Locate the cell with the specified text and output its [X, Y] center coordinate. 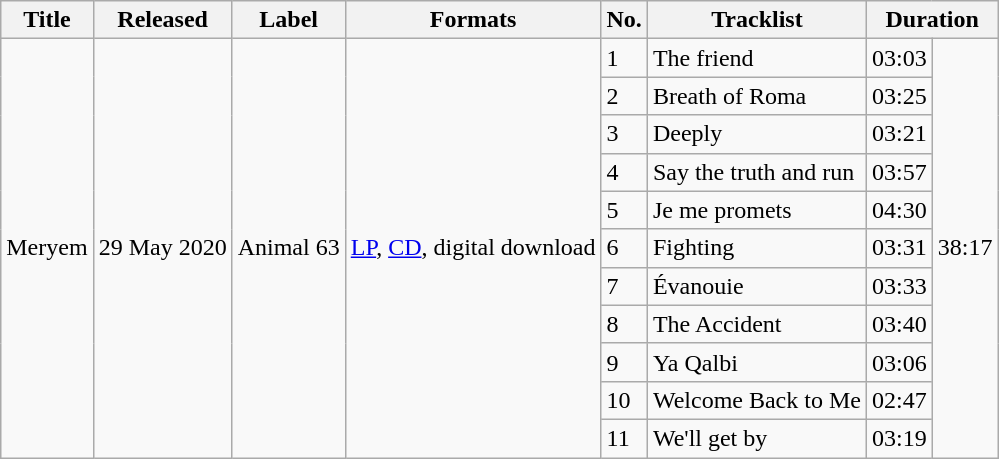
Évanouie [756, 286]
38:17 [965, 248]
10 [624, 400]
The friend [756, 58]
11 [624, 438]
03:25 [899, 96]
03:31 [899, 248]
No. [624, 20]
Title [47, 20]
Breath of Roma [756, 96]
Ya Qalbi [756, 362]
9 [624, 362]
03:06 [899, 362]
03:19 [899, 438]
We'll get by [756, 438]
Say the truth and run [756, 172]
03:33 [899, 286]
Fighting [756, 248]
Tracklist [756, 20]
Meryem [47, 248]
1 [624, 58]
Formats [473, 20]
Duration [932, 20]
Je me promets [756, 210]
03:40 [899, 324]
Deeply [756, 134]
Welcome Back to Me [756, 400]
Label [288, 20]
04:30 [899, 210]
5 [624, 210]
7 [624, 286]
03:03 [899, 58]
03:21 [899, 134]
4 [624, 172]
02:47 [899, 400]
The Accident [756, 324]
8 [624, 324]
29 May 2020 [162, 248]
3 [624, 134]
03:57 [899, 172]
Animal 63 [288, 248]
Released [162, 20]
LP, CD, digital download [473, 248]
6 [624, 248]
2 [624, 96]
